Extract the (X, Y) coordinate from the center of the cell holding the provided text.  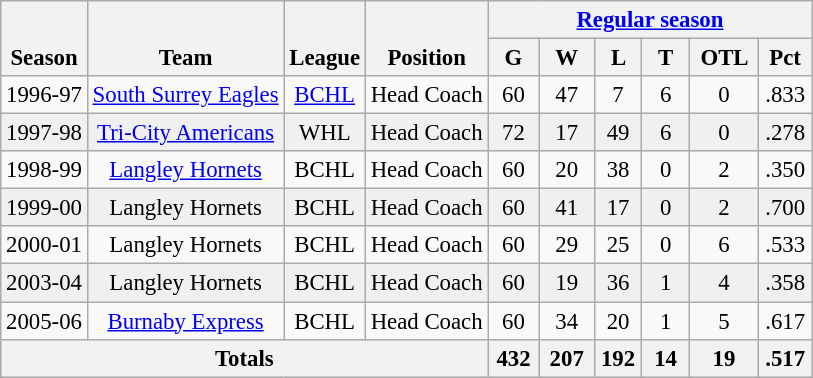
.278 (785, 133)
.358 (785, 283)
2005-06 (44, 321)
1996-97 (44, 95)
432 (514, 358)
29 (566, 245)
Position (426, 38)
5 (724, 321)
Team (186, 38)
.700 (785, 208)
Regular season (650, 20)
.617 (785, 321)
41 (566, 208)
4 (724, 283)
25 (618, 245)
36 (618, 283)
Pct (785, 58)
.833 (785, 95)
207 (566, 358)
Burnaby Express (186, 321)
Tri-City Americans (186, 133)
14 (666, 358)
49 (618, 133)
League (324, 38)
7 (618, 95)
G (514, 58)
.350 (785, 170)
2003-04 (44, 283)
1999-00 (44, 208)
Totals (244, 358)
W (566, 58)
72 (514, 133)
192 (618, 358)
L (618, 58)
South Surrey Eagles (186, 95)
OTL (724, 58)
34 (566, 321)
2000-01 (44, 245)
.533 (785, 245)
.517 (785, 358)
38 (618, 170)
1997-98 (44, 133)
1998-99 (44, 170)
T (666, 58)
WHL (324, 133)
Season (44, 38)
47 (566, 95)
